Extract the (X, Y) coordinate from the center of the cell holding the provided text.  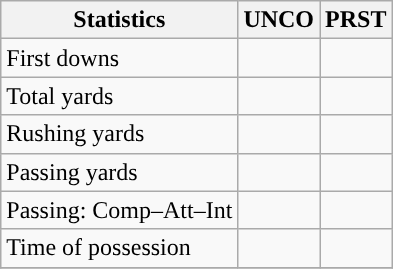
Rushing yards (120, 134)
Statistics (120, 20)
Passing yards (120, 172)
Time of possession (120, 248)
First downs (120, 58)
Total yards (120, 96)
UNCO (279, 20)
PRST (356, 20)
Passing: Comp–Att–Int (120, 210)
